Output the (x, y) coordinate of the center of the cell containing the given text.  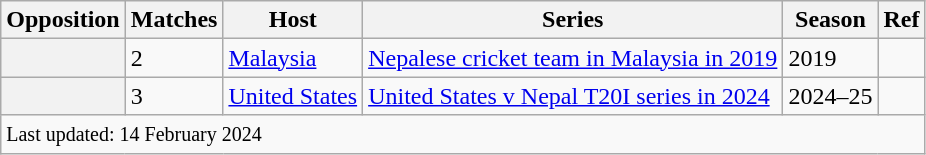
2019 (830, 58)
Matches (174, 20)
Series (573, 20)
Malaysia (293, 58)
Nepalese cricket team in Malaysia in 2019 (573, 58)
2 (174, 58)
Last updated: 14 February 2024 (463, 134)
Season (830, 20)
United States (293, 96)
Opposition (63, 20)
United States v Nepal T20I series in 2024 (573, 96)
Ref (902, 20)
3 (174, 96)
2024–25 (830, 96)
Host (293, 20)
